Find where the given text appears and provide that cell's center as [X, Y] coordinate. 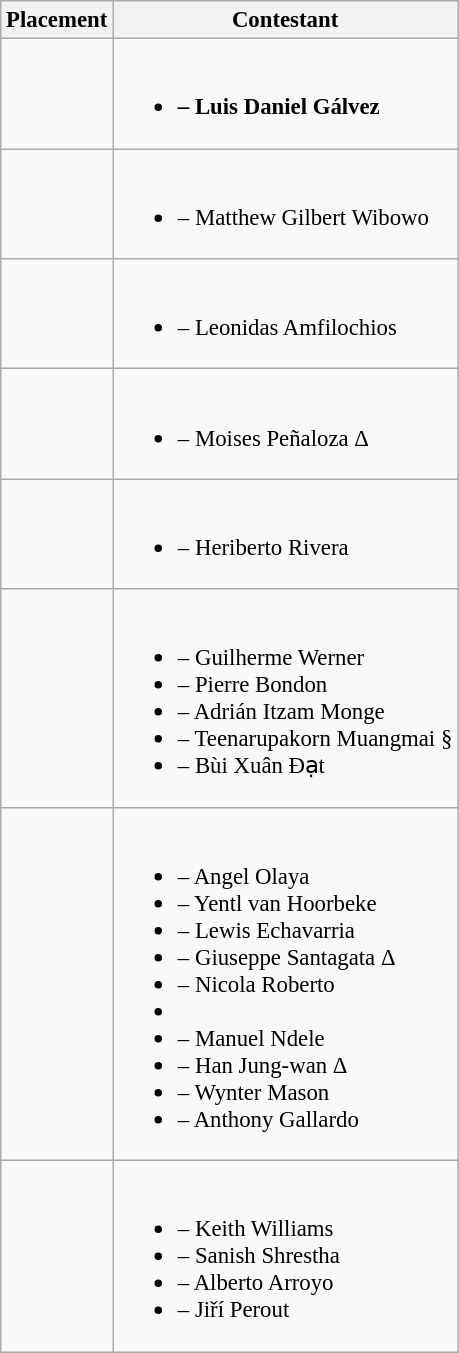
– Heriberto Rivera [286, 534]
– Matthew Gilbert Wibowo [286, 204]
– Keith Williams – Sanish Shrestha – Alberto Arroyo – Jiří Perout [286, 1256]
– Moises Peñaloza Δ [286, 424]
Contestant [286, 20]
– Guilherme Werner – Pierre Bondon – Adrián Itzam Monge – Teenarupakorn Muangmai § – Bùi Xuân Đạt [286, 698]
– Luis Daniel Gálvez [286, 94]
– Leonidas Amfilochios [286, 314]
Placement [57, 20]
